Return (x, y) of the center of cell containing provided text 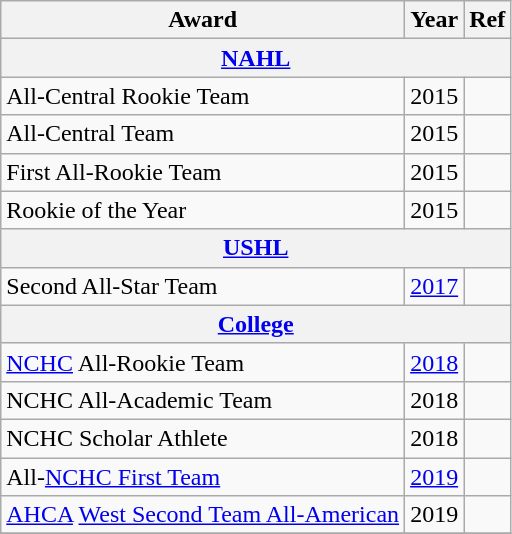
All-Central Team (203, 134)
Second All-Star Team (203, 286)
NCHC Scholar Athlete (203, 438)
2017 (434, 286)
College (256, 324)
Award (203, 20)
Ref (488, 20)
NCHC All-Academic Team (203, 400)
Rookie of the Year (203, 210)
First All-Rookie Team (203, 172)
All-Central Rookie Team (203, 96)
NCHC All-Rookie Team (203, 362)
AHCA West Second Team All-American (203, 515)
USHL (256, 248)
Year (434, 20)
All-NCHC First Team (203, 477)
NAHL (256, 58)
